Capture the cell that displays the provided text and extract its (x, y) central coordinate. 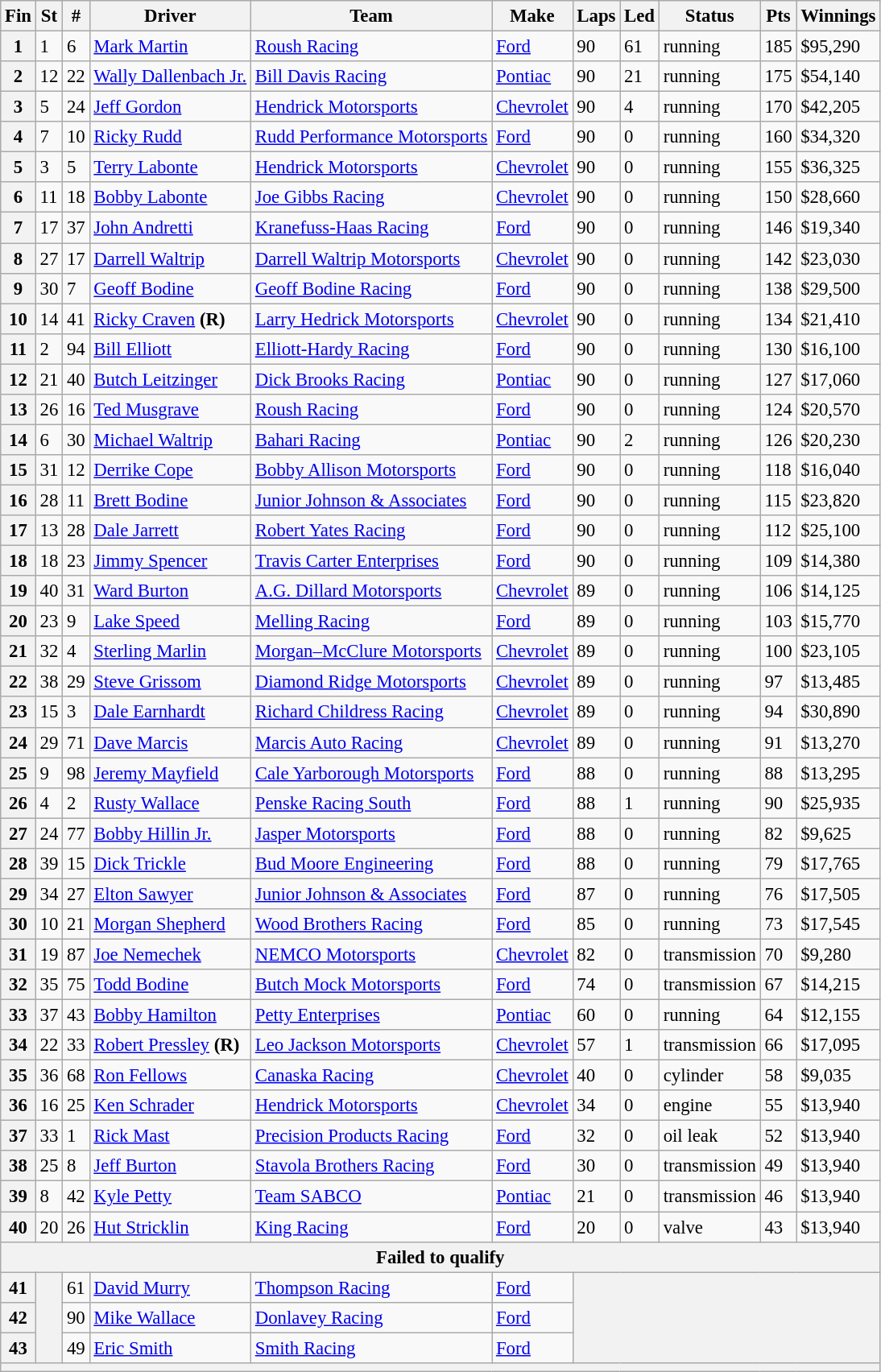
# (76, 16)
$17,765 (838, 864)
46 (778, 1196)
Ricky Craven (R) (170, 319)
Sterling Marlin (170, 651)
Diamond Ridge Motorsports (370, 682)
Rick Mast (170, 1136)
Dave Marcis (170, 742)
Petty Enterprises (370, 1015)
$16,040 (838, 470)
Terry Labonte (170, 167)
Laps (596, 16)
127 (778, 379)
138 (778, 288)
118 (778, 470)
$14,380 (838, 561)
170 (778, 107)
$17,505 (838, 894)
Team SABCO (370, 1196)
$25,935 (838, 803)
Hut Stricklin (170, 1227)
$15,770 (838, 622)
Steve Grissom (170, 682)
Robert Pressley (R) (170, 1045)
$25,100 (838, 531)
$16,100 (838, 349)
58 (778, 1076)
Penske Racing South (370, 803)
$13,270 (838, 742)
$17,545 (838, 924)
$12,155 (838, 1015)
Derrike Cope (170, 470)
Jasper Motorsports (370, 833)
Richard Childress Racing (370, 713)
Dick Trickle (170, 864)
Jeremy Mayfield (170, 773)
155 (778, 167)
76 (778, 894)
Lake Speed (170, 622)
Butch Mock Motorsports (370, 985)
160 (778, 137)
$17,060 (838, 379)
Bill Elliott (170, 349)
150 (778, 197)
185 (778, 47)
$36,325 (838, 167)
$23,105 (838, 651)
$34,320 (838, 137)
Ward Burton (170, 591)
$9,035 (838, 1076)
valve (709, 1227)
Thompson Racing (370, 1287)
$42,205 (838, 107)
67 (778, 985)
175 (778, 76)
Kranefuss-Haas Racing (370, 228)
109 (778, 561)
77 (76, 833)
Smith Racing (370, 1348)
70 (778, 954)
Ted Musgrave (170, 410)
Fin (19, 16)
$21,410 (838, 319)
Joe Gibbs Racing (370, 197)
Elton Sawyer (170, 894)
$29,500 (838, 288)
Status (709, 16)
Pts (778, 16)
$17,095 (838, 1045)
103 (778, 622)
$14,125 (838, 591)
55 (778, 1105)
66 (778, 1045)
Driver (170, 16)
Jeff Burton (170, 1167)
Ricky Rudd (170, 137)
Failed to qualify (440, 1257)
engine (709, 1105)
$23,030 (838, 258)
Michael Waltrip (170, 440)
98 (76, 773)
Butch Leitzinger (170, 379)
68 (76, 1076)
Mark Martin (170, 47)
97 (778, 682)
142 (778, 258)
Bill Davis Racing (370, 76)
Jeff Gordon (170, 107)
Morgan Shepherd (170, 924)
$14,215 (838, 985)
$54,140 (838, 76)
Led (639, 16)
$13,295 (838, 773)
112 (778, 531)
Stavola Brothers Racing (370, 1167)
Joe Nemechek (170, 954)
John Andretti (170, 228)
Dale Earnhardt (170, 713)
Todd Bodine (170, 985)
134 (778, 319)
King Racing (370, 1227)
Dick Brooks Racing (370, 379)
Canaska Racing (370, 1076)
Larry Hedrick Motorsports (370, 319)
Bobby Hamilton (170, 1015)
126 (778, 440)
Bobby Labonte (170, 197)
75 (76, 985)
A.G. Dillard Motorsports (370, 591)
Winnings (838, 16)
$9,625 (838, 833)
Wally Dallenbach Jr. (170, 76)
Darrell Waltrip Motorsports (370, 258)
52 (778, 1136)
Brett Bodine (170, 500)
71 (76, 742)
$28,660 (838, 197)
$19,340 (838, 228)
115 (778, 500)
David Murry (170, 1287)
Wood Brothers Racing (370, 924)
Make (532, 16)
73 (778, 924)
Geoff Bodine Racing (370, 288)
Jimmy Spencer (170, 561)
Team (370, 16)
124 (778, 410)
85 (596, 924)
cylinder (709, 1076)
St (48, 16)
91 (778, 742)
Ron Fellows (170, 1076)
Cale Yarborough Motorsports (370, 773)
Dale Jarrett (170, 531)
Eric Smith (170, 1348)
100 (778, 651)
Travis Carter Enterprises (370, 561)
Bobby Allison Motorsports (370, 470)
oil leak (709, 1136)
$20,570 (838, 410)
Donlavey Racing (370, 1317)
Ken Schrader (170, 1105)
$23,820 (838, 500)
57 (596, 1045)
Bud Moore Engineering (370, 864)
Morgan–McClure Motorsports (370, 651)
Robert Yates Racing (370, 531)
Marcis Auto Racing (370, 742)
$13,485 (838, 682)
Melling Racing (370, 622)
$95,290 (838, 47)
Kyle Petty (170, 1196)
64 (778, 1015)
74 (596, 985)
146 (778, 228)
Mike Wallace (170, 1317)
Leo Jackson Motorsports (370, 1045)
Rusty Wallace (170, 803)
$30,890 (838, 713)
130 (778, 349)
106 (778, 591)
Geoff Bodine (170, 288)
79 (778, 864)
$9,280 (838, 954)
Bobby Hillin Jr. (170, 833)
Bahari Racing (370, 440)
Precision Products Racing (370, 1136)
Darrell Waltrip (170, 258)
NEMCO Motorsports (370, 954)
Rudd Performance Motorsports (370, 137)
Elliott-Hardy Racing (370, 349)
$20,230 (838, 440)
60 (596, 1015)
